Return [x, y] of the center of cell containing provided text 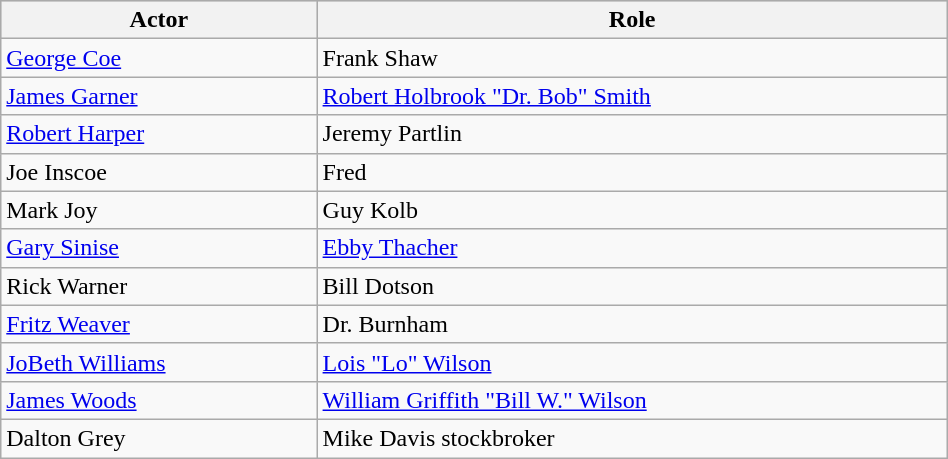
Gary Sinise [159, 248]
JoBeth Williams [159, 362]
James Woods [159, 400]
Frank Shaw [632, 58]
Ebby Thacher [632, 248]
Dr. Burnham [632, 324]
William Griffith "Bill W." Wilson [632, 400]
Mark Joy [159, 210]
Bill Dotson [632, 286]
Fritz Weaver [159, 324]
Guy Kolb [632, 210]
Robert Harper [159, 134]
Mike Davis stockbroker [632, 438]
George Coe [159, 58]
Lois "Lo" Wilson [632, 362]
Rick Warner [159, 286]
James Garner [159, 96]
Jeremy Partlin [632, 134]
Dalton Grey [159, 438]
Role [632, 20]
Robert Holbrook "Dr. Bob" Smith [632, 96]
Joe Inscoe [159, 172]
Actor [159, 20]
Fred [632, 172]
